Capture the cell that displays the provided text and extract its (x, y) central coordinate. 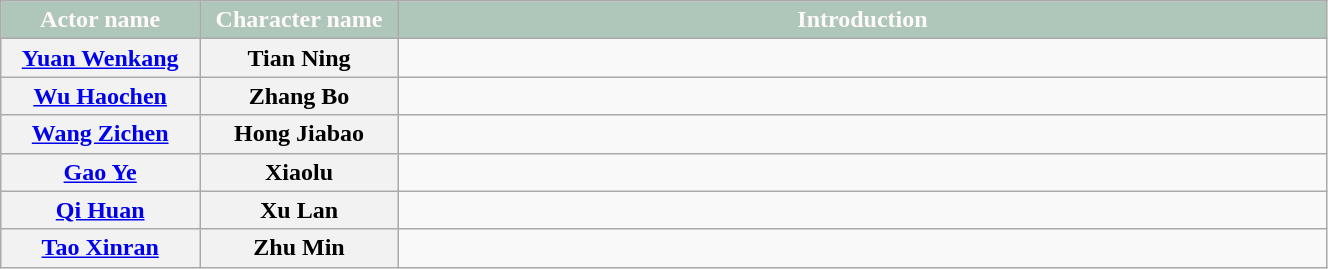
Gao Ye (100, 172)
Character name (300, 20)
Introduction (862, 20)
Xiaolu (300, 172)
Wang Zichen (100, 134)
Tao Xinran (100, 248)
Actor name (100, 20)
Wu Haochen (100, 96)
Tian Ning (300, 58)
Yuan Wenkang (100, 58)
Zhang Bo (300, 96)
Zhu Min (300, 248)
Qi Huan (100, 210)
Hong Jiabao (300, 134)
Xu Lan (300, 210)
